Search for the cell housing the specified text and yield its (x, y) center coordinate. 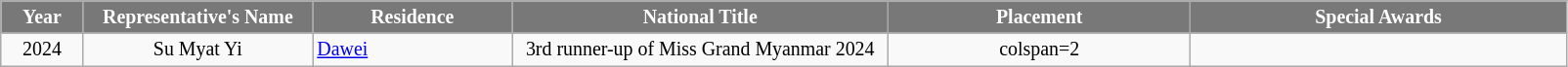
Representative's Name (197, 17)
Year (42, 17)
Placement (1038, 17)
Su Myat Yi (197, 49)
National Title (700, 17)
3rd runner-up of Miss Grand Myanmar 2024 (700, 49)
2024 (42, 49)
Dawei (413, 49)
Special Awards (1378, 17)
Residence (413, 17)
colspan=2 (1038, 49)
